Detect which cell encompasses the target text, then output its [x, y] center coordinate. 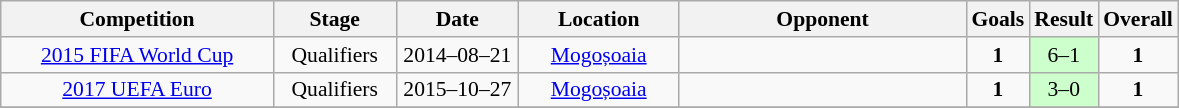
Date [458, 19]
Location [599, 19]
3–0 [1064, 90]
Overall [1138, 19]
Stage [334, 19]
2015–10–27 [458, 90]
2017 UEFA Euro [138, 90]
Competition [138, 19]
2015 FIFA World Cup [138, 55]
Opponent [823, 19]
2014–08–21 [458, 55]
6–1 [1064, 55]
Goals [998, 19]
Result [1064, 19]
